From the cell containing the given text, extract its center point as [X, Y] coordinate. 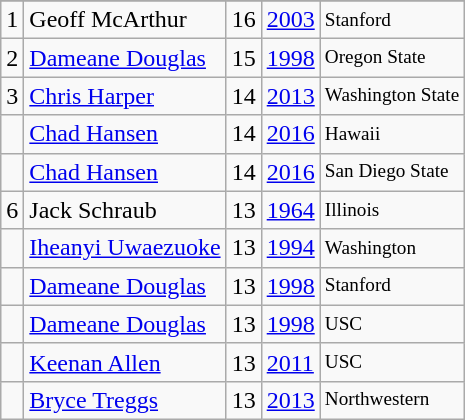
16 [244, 20]
3 [12, 96]
Chris Harper [125, 96]
Northwestern [392, 400]
Washington State [392, 96]
Iheanyi Uwaezuoke [125, 248]
San Diego State [392, 172]
Jack Schraub [125, 210]
6 [12, 210]
1994 [290, 248]
Illinois [392, 210]
Oregon State [392, 58]
Washington [392, 248]
2003 [290, 20]
Geoff McArthur [125, 20]
Bryce Treggs [125, 400]
1964 [290, 210]
2011 [290, 362]
1 [12, 20]
Keenan Allen [125, 362]
15 [244, 58]
2 [12, 58]
Hawaii [392, 134]
